For the text-containing cell, return its midpoint in (X, Y) coordinate format. 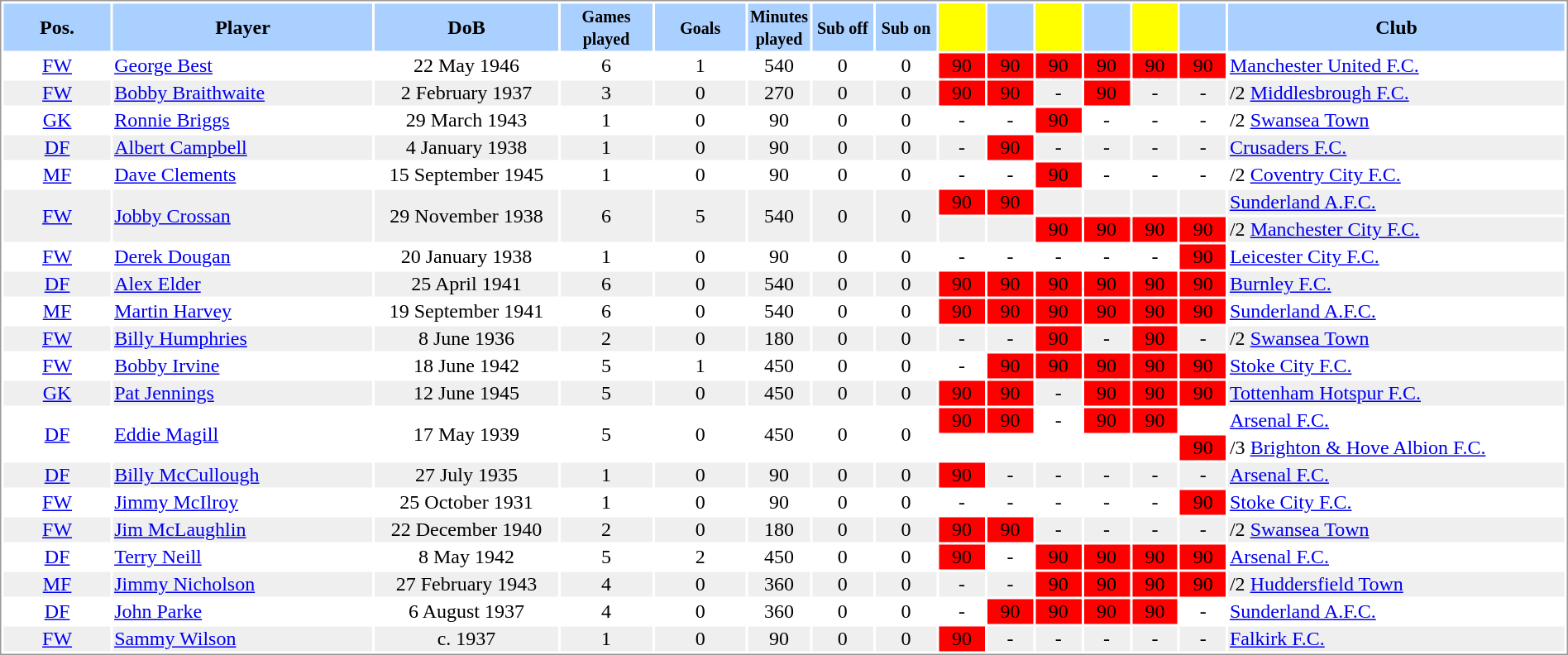
Billy Humphries (243, 338)
Sammy Wilson (243, 639)
18 June 1942 (466, 366)
15 September 1945 (466, 175)
27 July 1935 (466, 476)
Billy McCullough (243, 476)
/2 Manchester City F.C. (1396, 229)
12 June 1945 (466, 393)
Derek Dougan (243, 257)
19 September 1941 (466, 312)
Dave Clements (243, 175)
Jimmy McIlroy (243, 502)
Bobby Braithwaite (243, 93)
Jobby Crossan (243, 217)
Ronnie Briggs (243, 120)
8 May 1942 (466, 557)
Crusaders F.C. (1396, 148)
/2 Coventry City F.C. (1396, 175)
/2 Huddersfield Town (1396, 585)
Jim McLaughlin (243, 530)
22 May 1946 (466, 65)
John Parke (243, 611)
Gamesplayed (607, 26)
Tottenham Hotspur F.C. (1396, 393)
Club (1396, 26)
Leicester City F.C. (1396, 257)
4 January 1938 (466, 148)
c. 1937 (466, 639)
Bobby Irvine (243, 366)
Eddie Magill (243, 435)
Player (243, 26)
8 June 1936 (466, 338)
3 (607, 93)
/2 Middlesbrough F.C. (1396, 93)
22 December 1940 (466, 530)
25 October 1931 (466, 502)
Sub on (906, 26)
Pat Jennings (243, 393)
Albert Campbell (243, 148)
Terry Neill (243, 557)
29 November 1938 (466, 217)
2 February 1937 (466, 93)
George Best (243, 65)
Manchester United F.C. (1396, 65)
20 January 1938 (466, 257)
/3 Brighton & Hove Albion F.C. (1396, 447)
Pos. (56, 26)
27 February 1943 (466, 585)
270 (779, 93)
Martin Harvey (243, 312)
Falkirk F.C. (1396, 639)
25 April 1941 (466, 284)
Alex Elder (243, 284)
DoB (466, 26)
29 March 1943 (466, 120)
17 May 1939 (466, 435)
6 August 1937 (466, 611)
Minutesplayed (779, 26)
Goals (700, 26)
Burnley F.C. (1396, 284)
Sub off (843, 26)
Jimmy Nicholson (243, 585)
